Scan for the cell matching the given text and deliver its [x, y] coordinate at center. 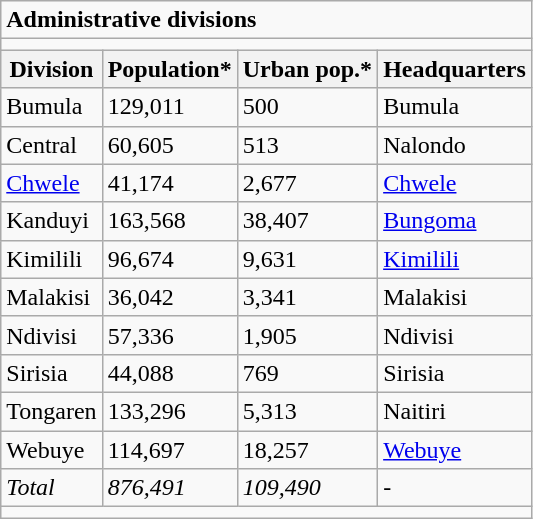
133,296 [170, 411]
Total [52, 488]
36,042 [170, 297]
Naitiri [455, 411]
769 [307, 373]
96,674 [170, 259]
41,174 [170, 183]
Central [52, 145]
2,677 [307, 183]
109,490 [307, 488]
9,631 [307, 259]
1,905 [307, 335]
Division [52, 69]
500 [307, 107]
Nalondo [455, 145]
Population* [170, 69]
Headquarters [455, 69]
163,568 [170, 221]
44,088 [170, 373]
60,605 [170, 145]
Urban pop.* [307, 69]
18,257 [307, 449]
Tongaren [52, 411]
57,336 [170, 335]
Bungoma [455, 221]
38,407 [307, 221]
Kanduyi [52, 221]
3,341 [307, 297]
129,011 [170, 107]
5,313 [307, 411]
114,697 [170, 449]
Administrative divisions [266, 20]
513 [307, 145]
876,491 [170, 488]
- [455, 488]
